Find where the given text appears and provide that cell's center as (x, y) coordinate. 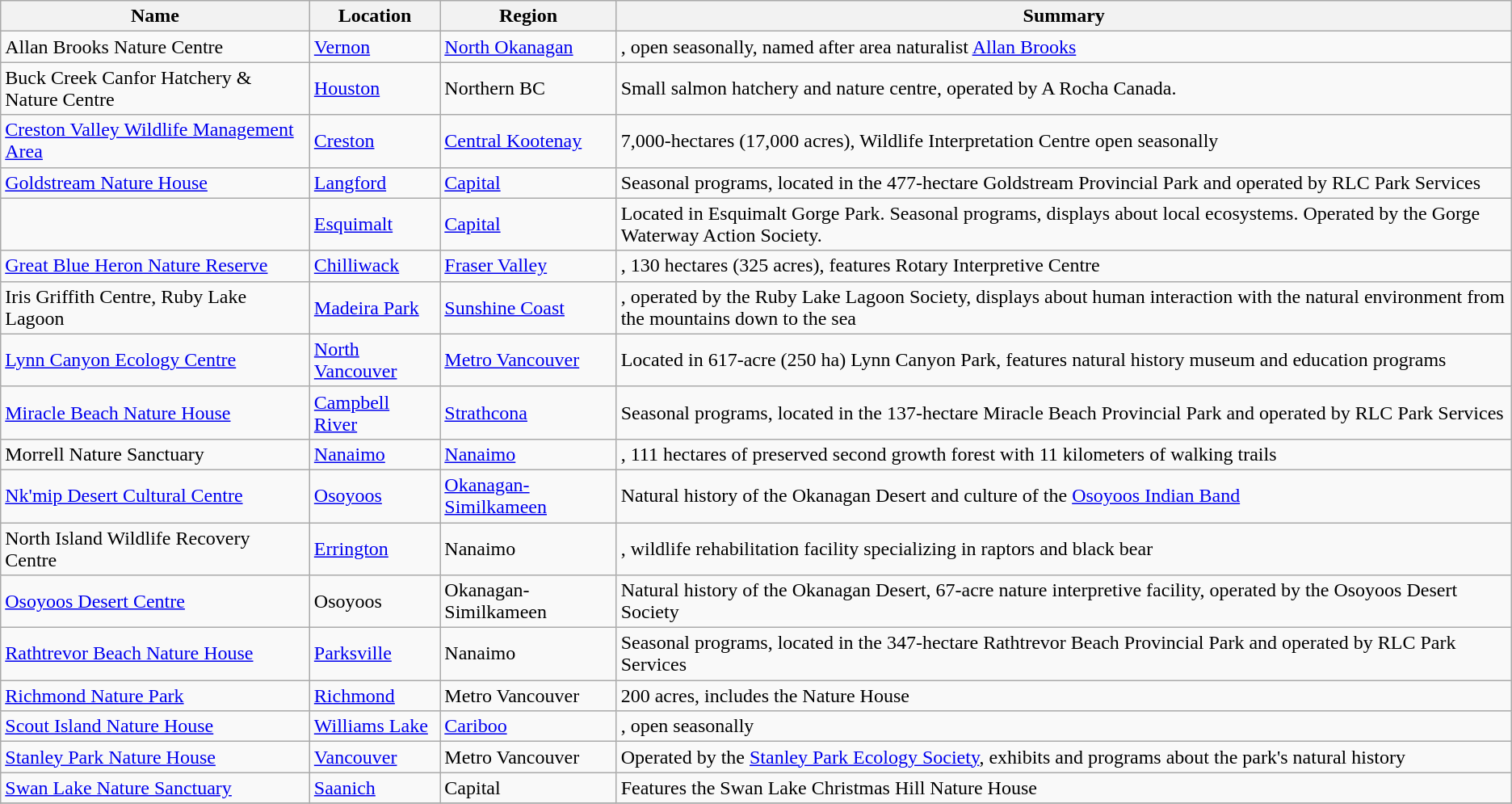
Location (375, 16)
7,000-hectares (17,000 acres), Wildlife Interpretation Centre open seasonally (1064, 141)
Northern BC (528, 89)
Morrell Nature Sanctuary (155, 454)
Osoyoos Desert Centre (155, 601)
Seasonal programs, located in the 347-hectare Rathtrevor Beach Provincial Park and operated by RLC Park Services (1064, 655)
Creston Valley Wildlife Management Area (155, 141)
Rathtrevor Beach Nature House (155, 655)
Operated by the Stanley Park Ecology Society, exhibits and programs about the park's natural history (1064, 757)
, 130 hectares (325 acres), features Rotary Interpretive Centre (1064, 266)
Saanich (375, 788)
Strathcona (528, 412)
Located in 617-acre (250 ha) Lynn Canyon Park, features natural history museum and education programs (1064, 360)
Swan Lake Nature Sanctuary (155, 788)
Cariboo (528, 726)
Richmond Nature Park (155, 696)
Features the Swan Lake Christmas Hill Nature House (1064, 788)
Goldstream Nature House (155, 183)
Natural history of the Okanagan Desert and culture of the Osoyoos Indian Band (1064, 496)
Region (528, 16)
Langford (375, 183)
Lynn Canyon Ecology Centre (155, 360)
Seasonal programs, located in the 137-hectare Miracle Beach Provincial Park and operated by RLC Park Services (1064, 412)
Buck Creek Canfor Hatchery & Nature Centre (155, 89)
Natural history of the Okanagan Desert, 67-acre nature interpretive facility, operated by the Osoyoos Desert Society (1064, 601)
Great Blue Heron Nature Reserve (155, 266)
200 acres, includes the Nature House (1064, 696)
Summary (1064, 16)
Parksville (375, 655)
Richmond (375, 696)
Vernon (375, 47)
Central Kootenay (528, 141)
Nk'mip Desert Cultural Centre (155, 496)
Miracle Beach Nature House (155, 412)
North Island Wildlife Recovery Centre (155, 548)
Allan Brooks Nature Centre (155, 47)
North Vancouver (375, 360)
Madeira Park (375, 307)
Esquimalt (375, 225)
Scout Island Nature House (155, 726)
Fraser Valley (528, 266)
Located in Esquimalt Gorge Park. Seasonal programs, displays about local ecosystems. Operated by the Gorge Waterway Action Society. (1064, 225)
Stanley Park Nature House (155, 757)
Chilliwack (375, 266)
Williams Lake (375, 726)
, open seasonally, named after area naturalist Allan Brooks (1064, 47)
Seasonal programs, located in the 477-hectare Goldstream Provincial Park and operated by RLC Park Services (1064, 183)
Errington (375, 548)
, 111 hectares of preserved second growth forest with 11 kilometers of walking trails (1064, 454)
, wildlife rehabilitation facility specializing in raptors and black bear (1064, 548)
Small salmon hatchery and nature centre, operated by A Rocha Canada. (1064, 89)
Houston (375, 89)
Campbell River (375, 412)
Sunshine Coast (528, 307)
Name (155, 16)
Creston (375, 141)
, open seasonally (1064, 726)
, operated by the Ruby Lake Lagoon Society, displays about human interaction with the natural environment from the mountains down to the sea (1064, 307)
Iris Griffith Centre, Ruby Lake Lagoon (155, 307)
North Okanagan (528, 47)
Vancouver (375, 757)
